Scan for the cell matching the given text and deliver its [x, y] coordinate at center. 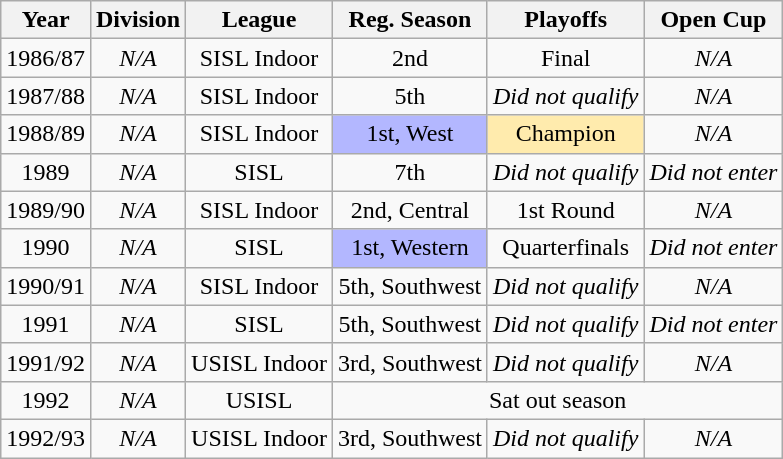
1989 [46, 172]
1990/91 [46, 286]
Quarterfinals [565, 248]
1986/87 [46, 58]
1st, Western [410, 248]
1991/92 [46, 362]
2nd [410, 58]
1989/90 [46, 210]
Sat out season [558, 400]
1992/93 [46, 438]
1987/88 [46, 96]
Playoffs [565, 20]
1991 [46, 324]
Year [46, 20]
Open Cup [714, 20]
1988/89 [46, 134]
7th [410, 172]
Division [138, 20]
Reg. Season [410, 20]
1st Round [565, 210]
1990 [46, 248]
1992 [46, 400]
2nd, Central [410, 210]
5th [410, 96]
League [260, 20]
1st, West [410, 134]
Champion [565, 134]
USISL [260, 400]
Final [565, 58]
